Detect which cell encompasses the target text, then output its (x, y) center coordinate. 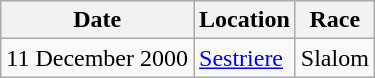
Location (245, 20)
Slalom (334, 58)
Sestriere (245, 58)
Race (334, 20)
Date (98, 20)
11 December 2000 (98, 58)
